From the cell containing the given text, extract its center point as [x, y] coordinate. 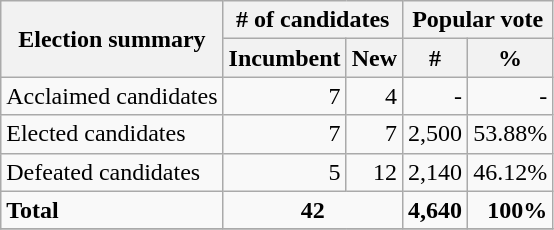
Acclaimed candidates [112, 96]
2,140 [436, 172]
42 [312, 210]
Popular vote [478, 20]
New [374, 58]
# of candidates [312, 20]
5 [284, 172]
4,640 [436, 210]
Elected candidates [112, 134]
Incumbent [284, 58]
46.12% [510, 172]
100% [510, 210]
53.88% [510, 134]
12 [374, 172]
4 [374, 96]
% [510, 58]
2,500 [436, 134]
Total [112, 210]
Election summary [112, 39]
Defeated candidates [112, 172]
# [436, 58]
